Identify which cell holds the provided text, then report its (X, Y) central coordinate. 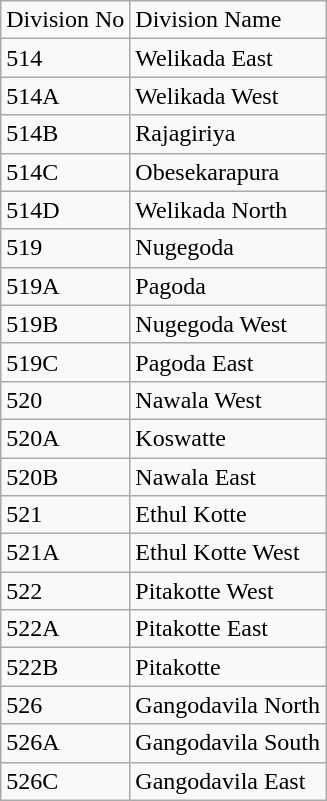
Pitakotte East (228, 629)
Ethul Kotte West (228, 553)
Welikada West (228, 96)
521 (66, 515)
Nugegoda West (228, 324)
Division No (66, 20)
522A (66, 629)
Nugegoda (228, 248)
520A (66, 438)
Obesekarapura (228, 172)
Ethul Kotte (228, 515)
514C (66, 172)
519C (66, 362)
Gangodavila North (228, 705)
522B (66, 667)
Gangodavila East (228, 781)
514 (66, 58)
520 (66, 400)
519B (66, 324)
519 (66, 248)
Welikada East (228, 58)
520B (66, 477)
521A (66, 553)
Koswatte (228, 438)
526A (66, 743)
Gangodavila South (228, 743)
Pitakotte (228, 667)
519A (66, 286)
Nawala West (228, 400)
Nawala East (228, 477)
Pagoda (228, 286)
Pitakotte West (228, 591)
526C (66, 781)
514A (66, 96)
Pagoda East (228, 362)
Welikada North (228, 210)
514D (66, 210)
Division Name (228, 20)
522 (66, 591)
Rajagiriya (228, 134)
526 (66, 705)
514B (66, 134)
